Extract the (X, Y) coordinate from the center of the cell holding the provided text.  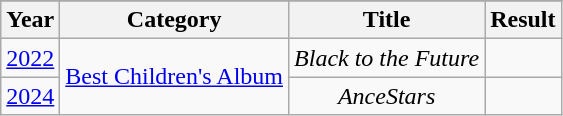
Category (174, 20)
AnceStars (387, 96)
Result (523, 20)
Year (30, 20)
2024 (30, 96)
Best Children's Album (174, 77)
2022 (30, 58)
Title (387, 20)
Black to the Future (387, 58)
